Provide the [x, y] coordinate of the cell's center where the given text is located.  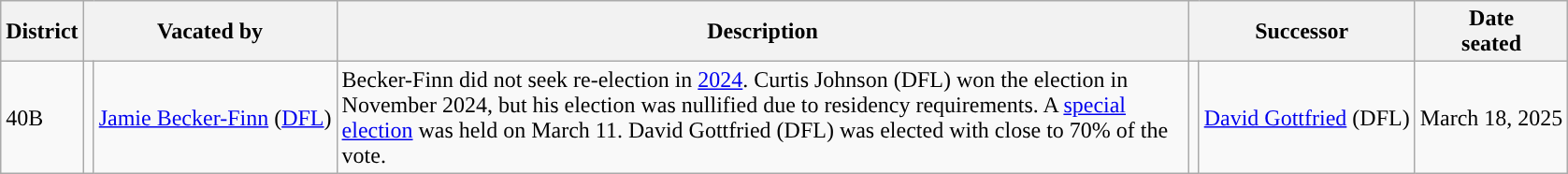
District [42, 32]
40B [42, 118]
Vacated by [209, 32]
Date seated [1491, 32]
Successor [1302, 32]
Description [763, 32]
Jamie Becker-Finn (DFL) [215, 118]
David Gottfried (DFL) [1307, 118]
March 18, 2025 [1491, 118]
